Return (X, Y) of the center of cell containing provided text 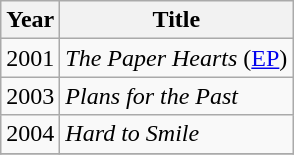
Plans for the Past (176, 96)
Year (30, 20)
2003 (30, 96)
Hard to Smile (176, 134)
Title (176, 20)
2001 (30, 58)
The Paper Hearts (EP) (176, 58)
2004 (30, 134)
